Extract the [X, Y] coordinate from the center of the cell holding the provided text.  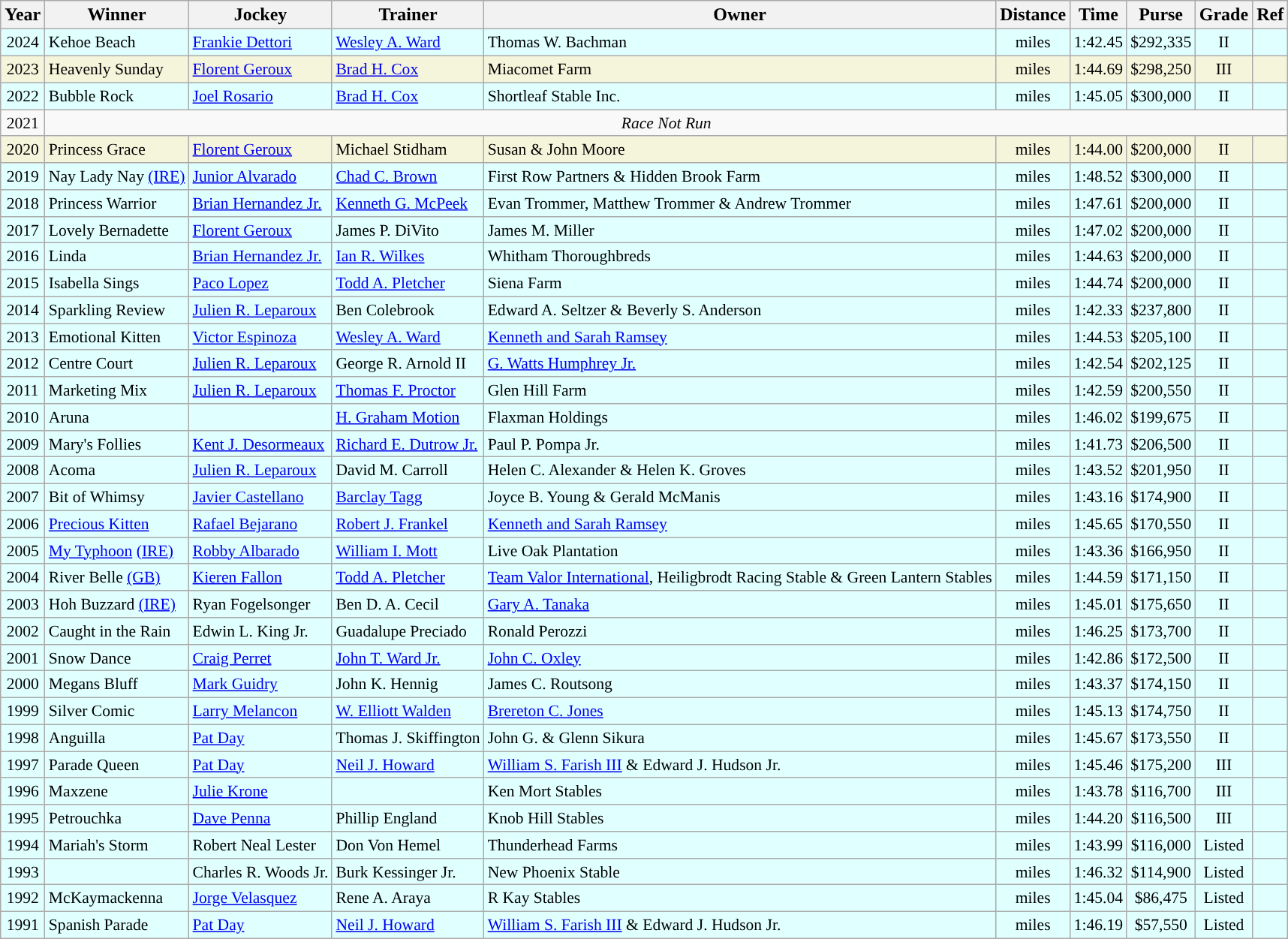
1:47.61 [1099, 203]
Ian R. Wilkes [408, 257]
1:45.05 [1099, 96]
Don Von Hemel [408, 845]
2002 [23, 631]
1:46.19 [1099, 925]
Mary's Follies [117, 444]
Robby Albarado [261, 551]
Charles R. Woods Jr. [261, 871]
Thomas F. Proctor [408, 390]
$202,125 [1160, 363]
James P. DiVito [408, 230]
Susan & John Moore [740, 149]
Kent J. Desormeaux [261, 444]
2009 [23, 444]
Parade Queen [117, 765]
Year [23, 15]
Glen Hill Farm [740, 390]
$114,900 [1160, 871]
Knob Hill Stables [740, 818]
2000 [23, 685]
1995 [23, 818]
David M. Carroll [408, 471]
R Kay Stables [740, 898]
1:44.20 [1099, 818]
Richard E. Dutrow Jr. [408, 444]
Ryan Fogelsonger [261, 604]
Ref [1270, 15]
Centre Court [117, 363]
Hoh Buzzard (IRE) [117, 604]
1:44.59 [1099, 577]
Purse [1160, 15]
1:46.25 [1099, 631]
Ben Colebrook [408, 310]
Distance [1033, 15]
1:42.33 [1099, 310]
1:42.54 [1099, 363]
George R. Arnold II [408, 363]
1:43.16 [1099, 497]
$174,750 [1160, 711]
Edward A. Seltzer & Beverly S. Anderson [740, 310]
Larry Melancon [261, 711]
Emotional Kitten [117, 337]
McKaymackenna [117, 898]
William I. Mott [408, 551]
Whitham Thoroughbreds [740, 257]
2017 [23, 230]
$201,950 [1160, 471]
1:43.99 [1099, 845]
Frankie Dettori [261, 43]
2012 [23, 363]
2014 [23, 310]
Maxzene [117, 791]
2016 [23, 257]
Brereton C. Jones [740, 711]
1997 [23, 765]
2015 [23, 283]
Linda [117, 257]
Megans Bluff [117, 685]
2020 [23, 149]
Julie Krone [261, 791]
Thomas W. Bachman [740, 43]
$205,100 [1160, 337]
Bit of Whimsy [117, 497]
Flaxman Holdings [740, 417]
Siena Farm [740, 283]
2011 [23, 390]
1993 [23, 871]
W. Elliott Walden [408, 711]
Isabella Sings [117, 283]
Paco Lopez [261, 283]
1:45.01 [1099, 604]
$170,550 [1160, 524]
Bubble Rock [117, 96]
1998 [23, 738]
2010 [23, 417]
1991 [23, 925]
Sparkling Review [117, 310]
1:44.74 [1099, 283]
John C. Oxley [740, 658]
Barclay Tagg [408, 497]
Owner [740, 15]
1:48.52 [1099, 176]
Silver Comic [117, 711]
2013 [23, 337]
Princess Grace [117, 149]
1:45.67 [1099, 738]
Trainer [408, 15]
$175,650 [1160, 604]
Lovely Bernadette [117, 230]
John K. Hennig [408, 685]
1992 [23, 898]
Guadalupe Preciado [408, 631]
2005 [23, 551]
1:46.32 [1099, 871]
Victor Espinoza [261, 337]
Burk Kessinger Jr. [408, 871]
Time [1099, 15]
Phillip England [408, 818]
Rafael Bejarano [261, 524]
Caught in the Rain [117, 631]
1:43.52 [1099, 471]
$173,550 [1160, 738]
Robert J. Frankel [408, 524]
Shortleaf Stable Inc. [740, 96]
$172,500 [1160, 658]
2019 [23, 176]
2021 [23, 123]
Kenneth G. McPeek [408, 203]
James C. Routsong [740, 685]
Joyce B. Young & Gerald McManis [740, 497]
$237,800 [1160, 310]
Robert Neal Lester [261, 845]
Joel Rosario [261, 96]
$174,150 [1160, 685]
Race Not Run [667, 123]
$175,200 [1160, 765]
2007 [23, 497]
1:47.02 [1099, 230]
Gary A. Tanaka [740, 604]
1:43.37 [1099, 685]
Junior Alvarado [261, 176]
Snow Dance [117, 658]
$116,000 [1160, 845]
$200,550 [1160, 390]
1:41.73 [1099, 444]
2006 [23, 524]
Thomas J. Skiffington [408, 738]
Acoma [117, 471]
Mariah's Storm [117, 845]
James M. Miller [740, 230]
Kehoe Beach [117, 43]
Miacomet Farm [740, 69]
2018 [23, 203]
Aruna [117, 417]
1:46.02 [1099, 417]
Marketing Mix [117, 390]
Jockey [261, 15]
Spanish Parade [117, 925]
First Row Partners & Hidden Brook Farm [740, 176]
$86,475 [1160, 898]
$298,250 [1160, 69]
Dave Penna [261, 818]
H. Graham Motion [408, 417]
$292,335 [1160, 43]
Heavenly Sunday [117, 69]
2004 [23, 577]
1:42.59 [1099, 390]
2023 [23, 69]
New Phoenix Stable [740, 871]
2001 [23, 658]
G. Watts Humphrey Jr. [740, 363]
Ben D. A. Cecil [408, 604]
1:43.78 [1099, 791]
Grade [1223, 15]
Team Valor International, Heiligbrodt Racing Stable & Green Lantern Stables [740, 577]
1996 [23, 791]
$166,950 [1160, 551]
River Belle (GB) [117, 577]
Live Oak Plantation [740, 551]
2022 [23, 96]
1:44.69 [1099, 69]
Ronald Perozzi [740, 631]
Edwin L. King Jr. [261, 631]
My Typhoon (IRE) [117, 551]
Evan Trommer, Matthew Trommer & Andrew Trommer [740, 203]
1:45.46 [1099, 765]
Rene A. Araya [408, 898]
$173,700 [1160, 631]
$57,550 [1160, 925]
2003 [23, 604]
John T. Ward Jr. [408, 658]
John G. & Glenn Sikura [740, 738]
1999 [23, 711]
Winner [117, 15]
1:44.63 [1099, 257]
1:42.45 [1099, 43]
Thunderhead Farms [740, 845]
Princess Warrior [117, 203]
Javier Castellano [261, 497]
Kieren Fallon [261, 577]
Petrouchka [117, 818]
1994 [23, 845]
$116,700 [1160, 791]
1:44.00 [1099, 149]
2024 [23, 43]
Anguilla [117, 738]
$171,150 [1160, 577]
1:45.13 [1099, 711]
Helen C. Alexander & Helen K. Groves [740, 471]
$116,500 [1160, 818]
1:44.53 [1099, 337]
$199,675 [1160, 417]
Mark Guidry [261, 685]
$174,900 [1160, 497]
2008 [23, 471]
1:43.36 [1099, 551]
Ken Mort Stables [740, 791]
$206,500 [1160, 444]
Nay Lady Nay (IRE) [117, 176]
Chad C. Brown [408, 176]
1:45.65 [1099, 524]
Precious Kitten [117, 524]
Paul P. Pompa Jr. [740, 444]
Michael Stidham [408, 149]
1:45.04 [1099, 898]
Jorge Velasquez [261, 898]
1:42.86 [1099, 658]
Craig Perret [261, 658]
